Determine the [X, Y] coordinate at the center of the cell enclosing the given text.  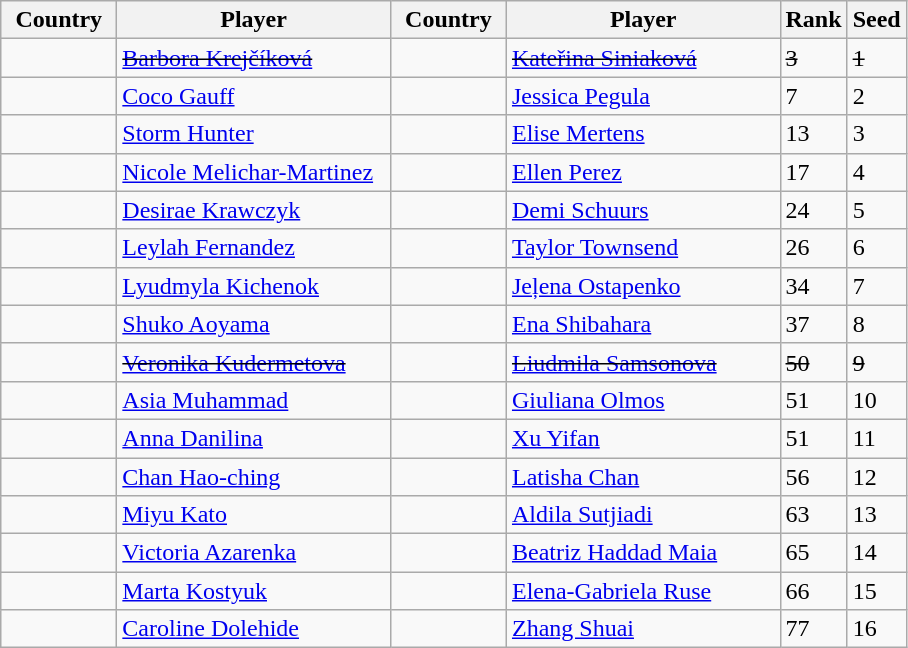
15 [876, 591]
65 [814, 553]
Barbora Krejčíková [254, 58]
Giuliana Olmos [643, 400]
Jessica Pegula [643, 96]
Jeļena Ostapenko [643, 286]
14 [876, 553]
Ena Shibahara [643, 324]
Nicole Melichar-Martinez [254, 172]
Demi Schuurs [643, 210]
Leylah Fernandez [254, 248]
50 [814, 362]
Miyu Kato [254, 515]
Caroline Dolehide [254, 629]
Marta Kostyuk [254, 591]
34 [814, 286]
Storm Hunter [254, 134]
56 [814, 477]
Asia Muhammad [254, 400]
1 [876, 58]
Lyudmyla Kichenok [254, 286]
Desirae Krawczyk [254, 210]
26 [814, 248]
Latisha Chan [643, 477]
10 [876, 400]
16 [876, 629]
8 [876, 324]
6 [876, 248]
Liudmila Samsonova [643, 362]
Taylor Townsend [643, 248]
5 [876, 210]
Anna Danilina [254, 438]
4 [876, 172]
Elena-Gabriela Ruse [643, 591]
37 [814, 324]
Ellen Perez [643, 172]
Rank [814, 20]
17 [814, 172]
2 [876, 96]
Coco Gauff [254, 96]
Kateřina Siniaková [643, 58]
Seed [876, 20]
Zhang Shuai [643, 629]
Chan Hao-ching [254, 477]
Aldila Sutjiadi [643, 515]
Veronika Kudermetova [254, 362]
Victoria Azarenka [254, 553]
9 [876, 362]
24 [814, 210]
Elise Mertens [643, 134]
11 [876, 438]
12 [876, 477]
Shuko Aoyama [254, 324]
77 [814, 629]
66 [814, 591]
Beatriz Haddad Maia [643, 553]
Xu Yifan [643, 438]
63 [814, 515]
